For the text-containing cell, return its midpoint in (X, Y) coordinate format. 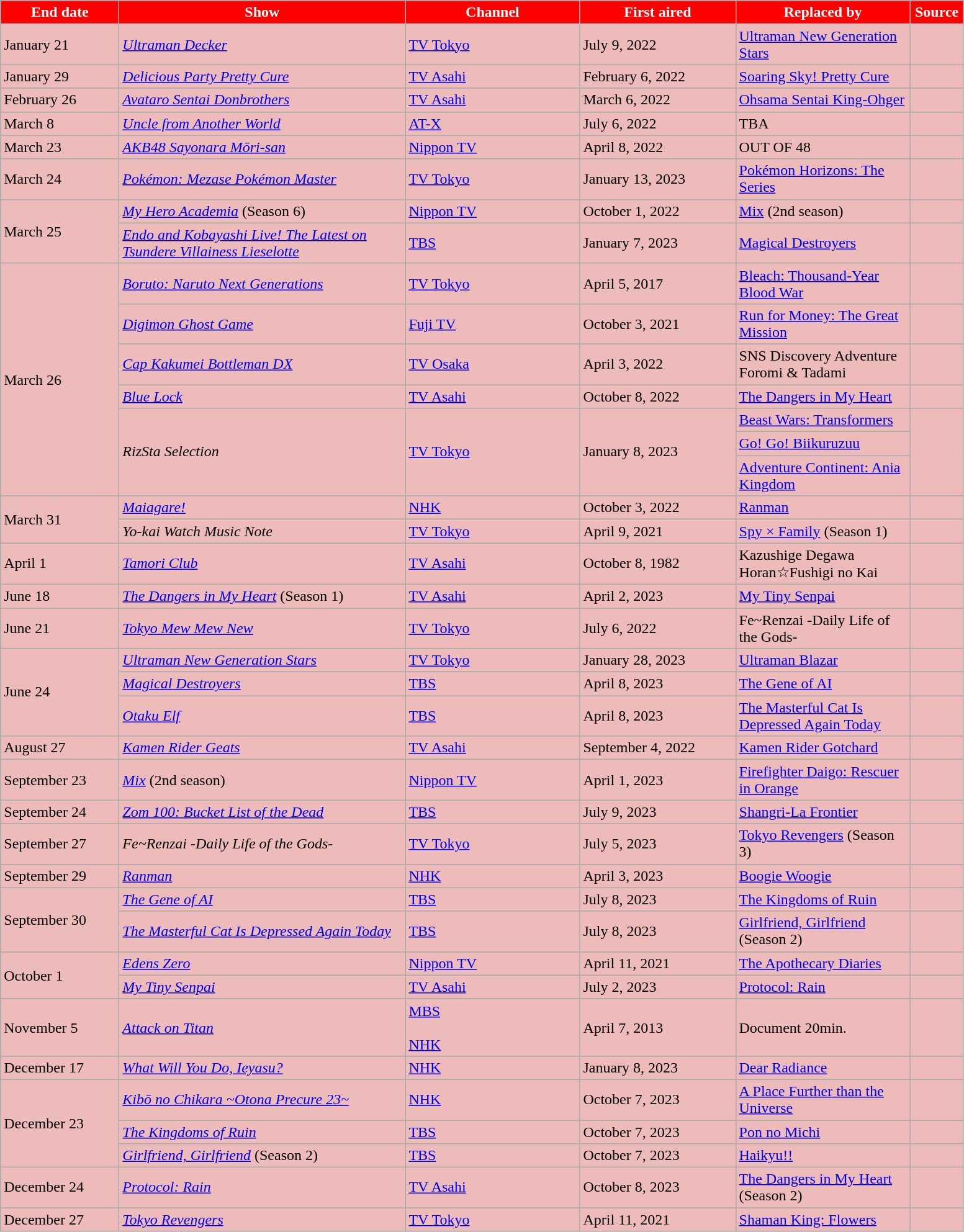
Beast Wars: Transformers (823, 420)
September 29 (60, 876)
April 2, 2023 (658, 596)
Ultraman Blazar (823, 660)
January 21 (60, 45)
TV Osaka (493, 364)
Otaku Elf (262, 716)
Tokyo Revengers (Season 3) (823, 844)
April 3, 2023 (658, 876)
January 28, 2023 (658, 660)
October 8, 2022 (658, 397)
Fuji TV (493, 324)
The Dangers in My Heart (Season 2) (823, 1188)
SNS Discovery Adventure Foromi & Tadami (823, 364)
June 24 (60, 693)
March 31 (60, 519)
December 17 (60, 1068)
Replaced by (823, 12)
Firefighter Daigo: Rescuer in Orange (823, 780)
TBA (823, 124)
December 27 (60, 1220)
July 2, 2023 (658, 987)
The Apothecary Diaries (823, 963)
Pon no Michi (823, 1131)
Delicious Party Pretty Cure (262, 76)
September 30 (60, 920)
December 23 (60, 1123)
OUT OF 48 (823, 147)
July 9, 2023 (658, 812)
February 6, 2022 (658, 76)
Spy × Family (Season 1) (823, 531)
October 8, 1982 (658, 564)
January 7, 2023 (658, 243)
Tamori Club (262, 564)
RizSta Selection (262, 452)
The Dangers in My Heart (823, 397)
January 29 (60, 76)
Shangri-La Frontier (823, 812)
AKB48 Sayonara Mōri-san (262, 147)
Pokémon: Mezase Pokémon Master (262, 179)
Kamen Rider Geats (262, 748)
Go! Go! Biikuruzuu (823, 444)
Zom 100: Bucket List of the Dead (262, 812)
What Will You Do, Ieyasu? (262, 1068)
September 23 (60, 780)
Digimon Ghost Game (262, 324)
Kibō no Chikara ~Otona Precure 23~ (262, 1100)
Blue Lock (262, 397)
Edens Zero (262, 963)
My Hero Academia (Season 6) (262, 211)
April 7, 2013 (658, 1027)
The Dangers in My Heart (Season 1) (262, 596)
Show (262, 12)
Maiagare! (262, 508)
October 3, 2022 (658, 508)
Adventure Continent: Ania Kingdom (823, 475)
Cap Kakumei Bottleman DX (262, 364)
March 6, 2022 (658, 100)
September 24 (60, 812)
March 8 (60, 124)
Pokémon Horizons: The Series (823, 179)
April 3, 2022 (658, 364)
Kazushige Degawa Horan☆Fushigi no Kai (823, 564)
Attack on Titan (262, 1027)
February 26 (60, 100)
April 9, 2021 (658, 531)
A Place Further than the Universe (823, 1100)
June 21 (60, 628)
Yo-kai Watch Music Note (262, 531)
Kamen Rider Gotchard (823, 748)
Bleach: Thousand-Year Blood War (823, 283)
March 25 (60, 231)
March 24 (60, 179)
September 4, 2022 (658, 748)
January 13, 2023 (658, 179)
Source (937, 12)
October 8, 2023 (658, 1188)
August 27 (60, 748)
Haikyu!! (823, 1156)
June 18 (60, 596)
July 9, 2022 (658, 45)
Endo and Kobayashi Live! The Latest on Tsundere Villainess Lieselotte (262, 243)
Uncle from Another World (262, 124)
April 1 (60, 564)
April 5, 2017 (658, 283)
Dear Radiance (823, 1068)
March 26 (60, 379)
Tokyo Mew Mew New (262, 628)
Avataro Sentai Donbrothers (262, 100)
Run for Money: The Great Mission (823, 324)
November 5 (60, 1027)
July 5, 2023 (658, 844)
December 24 (60, 1188)
Channel (493, 12)
Shaman King: Flowers (823, 1220)
AT-X (493, 124)
April 8, 2022 (658, 147)
Boogie Woogie (823, 876)
Ohsama Sentai King-Ohger (823, 100)
Boruto: Naruto Next Generations (262, 283)
Tokyo Revengers (262, 1220)
October 1, 2022 (658, 211)
Document 20min. (823, 1027)
End date (60, 12)
September 27 (60, 844)
October 1 (60, 975)
March 23 (60, 147)
Soaring Sky! Pretty Cure (823, 76)
First aired (658, 12)
October 3, 2021 (658, 324)
Ultraman Decker (262, 45)
April 1, 2023 (658, 780)
MBSNHK (493, 1027)
